From the cell containing the given text, extract its center point as [x, y] coordinate. 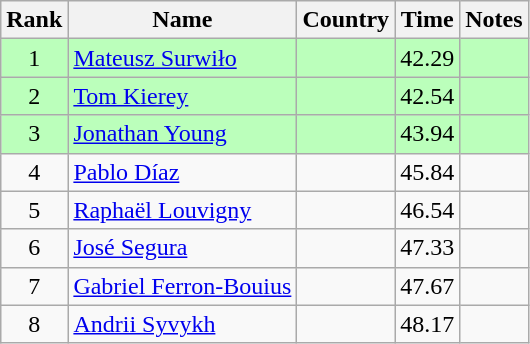
Gabriel Ferron-Bouius [182, 286]
Jonathan Young [182, 134]
José Segura [182, 248]
48.17 [428, 324]
7 [34, 286]
42.29 [428, 58]
8 [34, 324]
4 [34, 172]
Name [182, 20]
1 [34, 58]
Tom Kierey [182, 96]
45.84 [428, 172]
6 [34, 248]
Pablo Díaz [182, 172]
47.67 [428, 286]
3 [34, 134]
43.94 [428, 134]
Notes [494, 20]
46.54 [428, 210]
Raphaël Louvigny [182, 210]
Country [346, 20]
Andrii Syvykh [182, 324]
42.54 [428, 96]
Time [428, 20]
Mateusz Surwiło [182, 58]
2 [34, 96]
Rank [34, 20]
47.33 [428, 248]
5 [34, 210]
